From the cell containing the given text, extract its center point as (X, Y) coordinate. 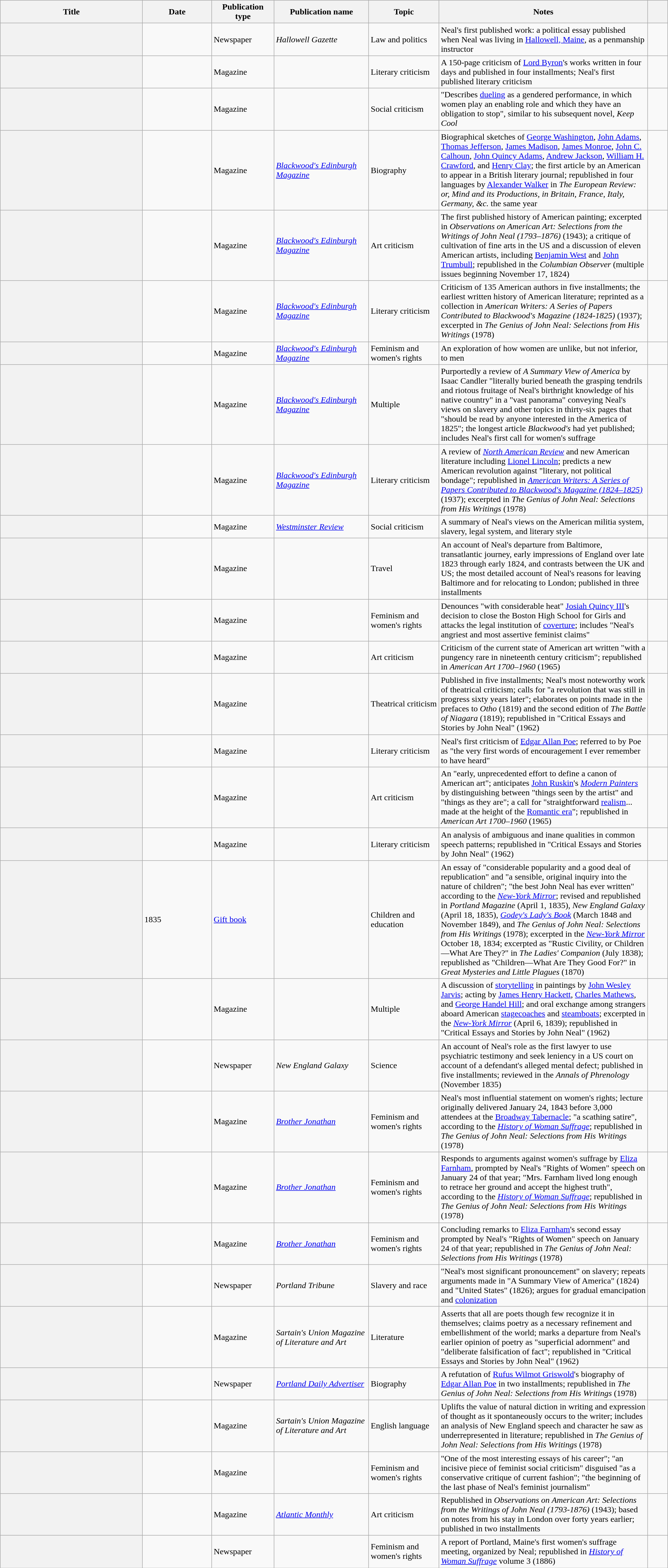
Neal's first criticism of Edgar Allan Poe; referred to by Poe as "the very first words of encouragement I ever remember to have heard" (543, 751)
Travel (404, 568)
Date (177, 12)
Literature (404, 1337)
Publication type (243, 12)
Theatrical criticism (404, 704)
A summary of Neal's views on the American militia system, slavery, legal system, and literary style (543, 527)
Science (404, 1065)
Portland Tribune (321, 1285)
Title (71, 12)
Publication name (321, 12)
An exploration of how women are unlike, but not inferior, to men (543, 353)
English language (404, 1426)
New England Galaxy (321, 1065)
Notes (543, 12)
Neal's first published work: a political essay published when Neal was living in Hallowell, Maine, as a penmanship instructor (543, 39)
Atlantic Monthly (321, 1514)
Hallowell Gazette (321, 39)
Gift book (243, 919)
Portland Daily Advertiser (321, 1384)
An analysis of ambiguous and inane qualities in common speech patterns; republished in "Critical Essays and Stories by John Neal" (1962) (543, 844)
Slavery and race (404, 1285)
Topic (404, 12)
A 150-page criticism of Lord Byron's works written in four days and published in four installments; Neal's first published literary criticism (543, 72)
Westminster Review (321, 527)
1835 (177, 919)
Children and education (404, 919)
A report of Portland, Maine's first women's suffrage meeting, organized by Neal; republished in History of Woman Suffrage volume 3 (1886) (543, 1552)
Law and politics (404, 39)
